Return the [x, y] coordinate for the center point of the cell that contains the specified text.  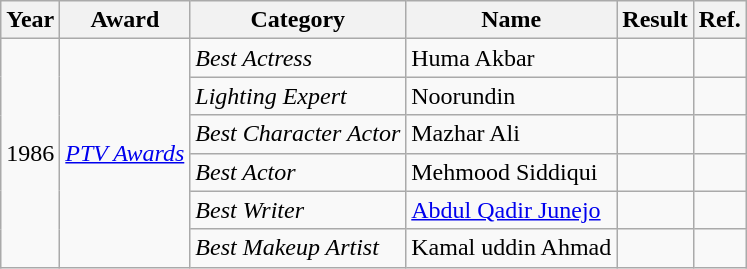
Best Actor [298, 172]
1986 [30, 153]
Award [125, 20]
Best Makeup Artist [298, 248]
Ref. [720, 20]
Mazhar Ali [512, 134]
Best Writer [298, 210]
Category [298, 20]
Best Character Actor [298, 134]
Year [30, 20]
Abdul Qadir Junejo [512, 210]
Mehmood Siddiqui [512, 172]
PTV Awards [125, 153]
Kamal uddin Ahmad [512, 248]
Noorundin [512, 96]
Result [655, 20]
Lighting Expert [298, 96]
Best Actress [298, 58]
Name [512, 20]
Huma Akbar [512, 58]
